Find where the given text appears and provide that cell's center as [x, y] coordinate. 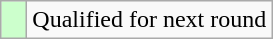
Qualified for next round [150, 20]
